For the text-containing cell, return its midpoint in (x, y) coordinate format. 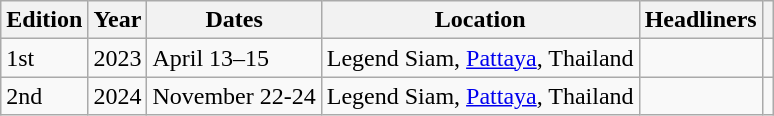
November 22-24 (234, 96)
Edition (44, 20)
2023 (118, 58)
1st (44, 58)
Location (480, 20)
2024 (118, 96)
2nd (44, 96)
Dates (234, 20)
April 13–15 (234, 58)
Year (118, 20)
Headliners (700, 20)
